Provide the (X, Y) coordinate of the cell's center where the given text is located.  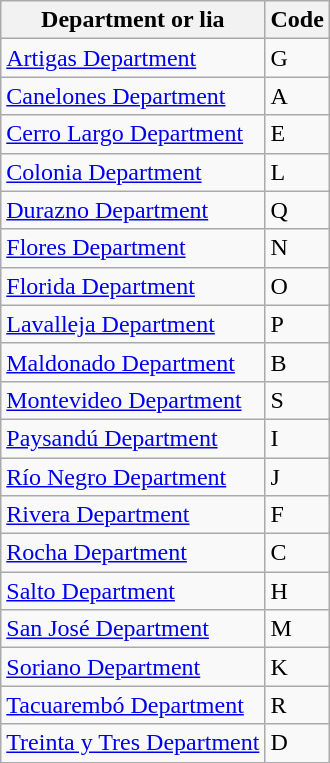
Rocha Department (133, 553)
S (297, 400)
G (297, 58)
B (297, 362)
Río Negro Department (133, 477)
Lavalleja Department (133, 324)
Colonia Department (133, 172)
Salto Department (133, 591)
Flores Department (133, 248)
L (297, 172)
J (297, 477)
Paysandú Department (133, 438)
Montevideo Department (133, 400)
Department or lia (133, 20)
Artigas Department (133, 58)
Maldonado Department (133, 362)
Q (297, 210)
O (297, 286)
San José Department (133, 629)
D (297, 743)
C (297, 553)
R (297, 705)
Durazno Department (133, 210)
Code (297, 20)
A (297, 96)
H (297, 591)
P (297, 324)
Tacuarembó Department (133, 705)
Canelones Department (133, 96)
K (297, 667)
Florida Department (133, 286)
M (297, 629)
E (297, 134)
Rivera Department (133, 515)
Treinta y Tres Department (133, 743)
N (297, 248)
Cerro Largo Department (133, 134)
I (297, 438)
Soriano Department (133, 667)
F (297, 515)
